Scan for the cell matching the given text and deliver its (x, y) coordinate at center. 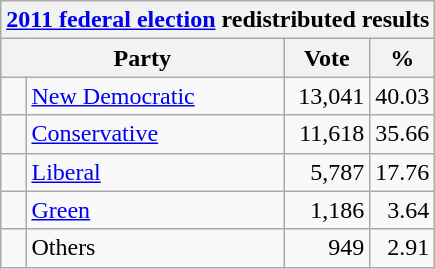
Others (155, 248)
Liberal (155, 172)
949 (327, 248)
% (402, 58)
New Democratic (155, 96)
Party (142, 58)
Vote (327, 58)
11,618 (327, 134)
3.64 (402, 210)
13,041 (327, 96)
2011 federal election redistributed results (218, 20)
2.91 (402, 248)
1,186 (327, 210)
40.03 (402, 96)
Green (155, 210)
Conservative (155, 134)
35.66 (402, 134)
5,787 (327, 172)
17.76 (402, 172)
